Return [X, Y] of the center of cell containing provided text 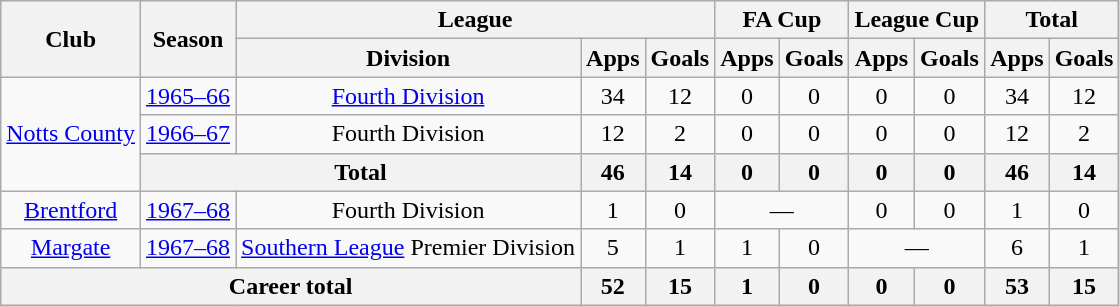
5 [613, 248]
Career total [291, 286]
Notts County [71, 134]
1966–67 [188, 134]
1965–66 [188, 96]
FA Cup [782, 20]
Season [188, 39]
Margate [71, 248]
League [476, 20]
Club [71, 39]
53 [1017, 286]
6 [1017, 248]
Southern League Premier Division [408, 248]
52 [613, 286]
Brentford [71, 210]
Division [408, 58]
League Cup [917, 20]
